Find where the given text appears and provide that cell's center as (x, y) coordinate. 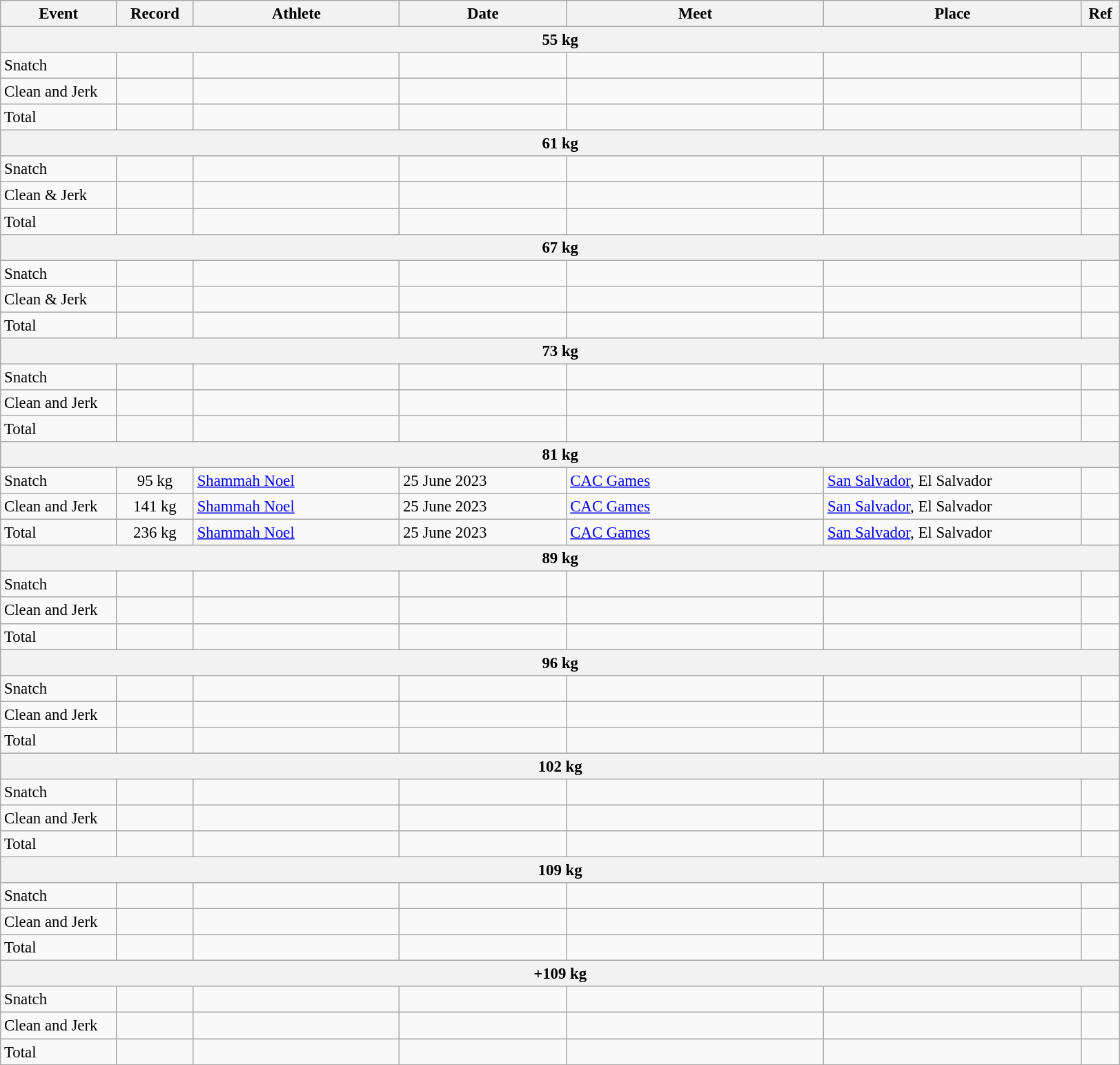
236 kg (155, 533)
Athlete (296, 14)
Meet (696, 14)
95 kg (155, 481)
73 kg (560, 351)
102 kg (560, 766)
Ref (1101, 14)
67 kg (560, 247)
Record (155, 14)
Event (59, 14)
89 kg (560, 558)
96 kg (560, 663)
Date (483, 14)
61 kg (560, 144)
81 kg (560, 455)
141 kg (155, 507)
109 kg (560, 870)
Place (952, 14)
+109 kg (560, 974)
55 kg (560, 40)
